Pinpoint the cell where the given text exists, returning its (X, Y) midpoint coordinate. 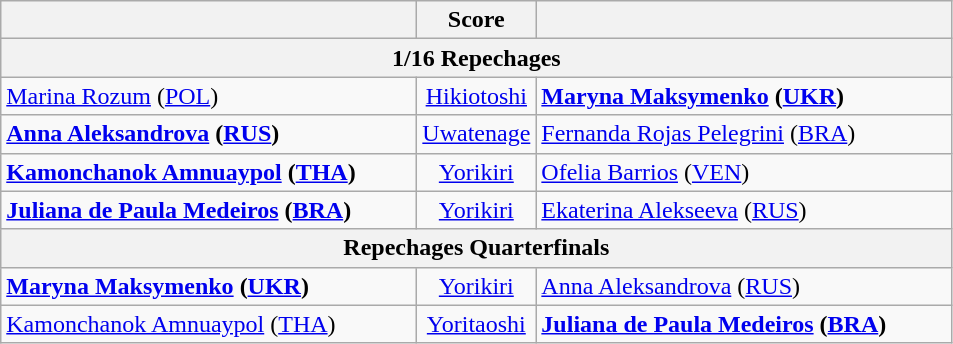
Fernanda Rojas Pelegrini (BRA) (744, 134)
Repechages Quarterfinals (476, 248)
Marina Rozum (POL) (209, 96)
Uwatenage (476, 134)
1/16 Repechages (476, 58)
Yoritaoshi (476, 324)
Ekaterina Alekseeva (RUS) (744, 210)
Ofelia Barrios (VEN) (744, 172)
Hikiotoshi (476, 96)
Score (476, 20)
